Locate the cell with the specified text and output its [x, y] center coordinate. 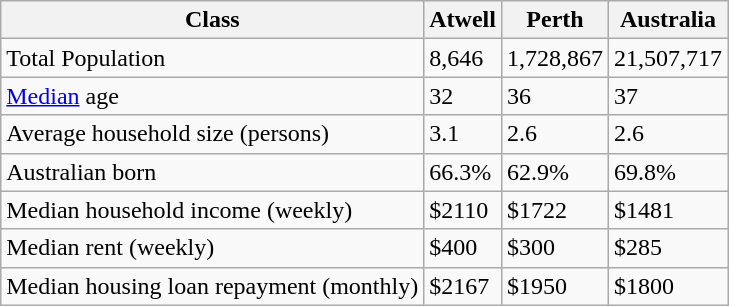
Atwell [463, 20]
Average household size (persons) [212, 134]
$285 [668, 248]
$2167 [463, 286]
8,646 [463, 58]
32 [463, 96]
3.1 [463, 134]
$400 [463, 248]
Australia [668, 20]
36 [554, 96]
Median age [212, 96]
Class [212, 20]
$1800 [668, 286]
21,507,717 [668, 58]
$1722 [554, 210]
69.8% [668, 172]
Median rent (weekly) [212, 248]
Australian born [212, 172]
$300 [554, 248]
66.3% [463, 172]
Total Population [212, 58]
37 [668, 96]
62.9% [554, 172]
1,728,867 [554, 58]
Median housing loan repayment (monthly) [212, 286]
Perth [554, 20]
Median household income (weekly) [212, 210]
$2110 [463, 210]
$1481 [668, 210]
$1950 [554, 286]
